From the cell containing the given text, extract its center point as [x, y] coordinate. 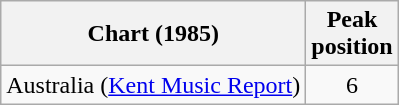
6 [352, 85]
Chart (1985) [154, 34]
Peakposition [352, 34]
Australia (Kent Music Report) [154, 85]
